Provide the (X, Y) coordinate of the cell's center where the given text is located.  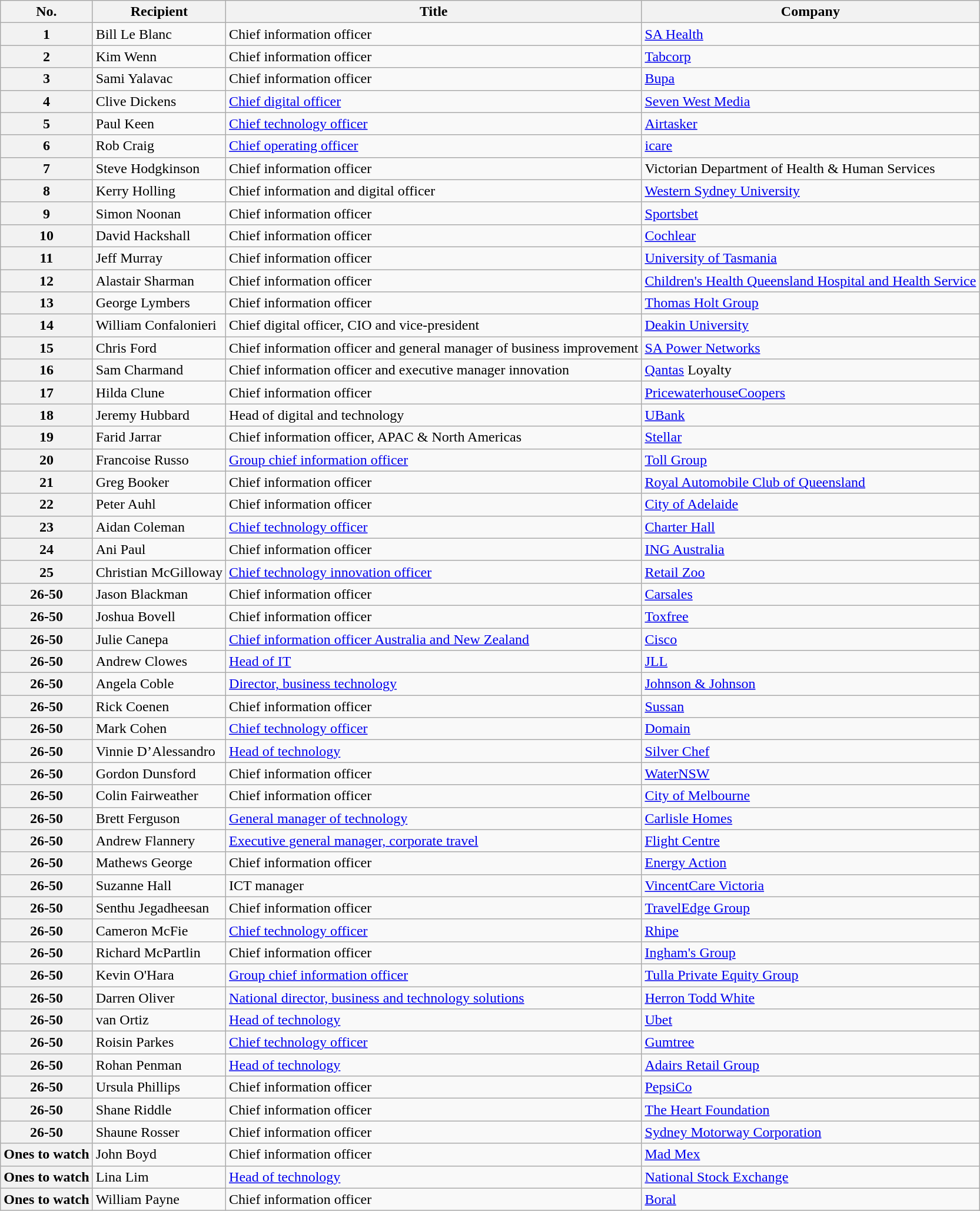
Ani Paul (159, 549)
Francoise Russo (159, 460)
Jeff Murray (159, 258)
Suzanne Hall (159, 885)
Jason Blackman (159, 594)
Recipient (159, 12)
Mathews George (159, 863)
Silver Chef (810, 751)
Chris Ford (159, 348)
icare (810, 146)
Farid Jarrar (159, 437)
22 (46, 505)
David Hackshall (159, 235)
Cameron McFie (159, 930)
Andrew Flannery (159, 841)
Jeremy Hubbard (159, 415)
Energy Action (810, 863)
van Ortiz (159, 1020)
Kerry Holling (159, 191)
Chief information officer and general manager of business improvement (434, 348)
PricewaterhouseCoopers (810, 393)
Colin Fairweather (159, 796)
Chief operating officer (434, 146)
17 (46, 393)
9 (46, 213)
Senthu Jegadheesan (159, 908)
Sydney Motorway Corporation (810, 1132)
Sportsbet (810, 213)
Western Sydney University (810, 191)
8 (46, 191)
Darren Oliver (159, 998)
Greg Booker (159, 482)
20 (46, 460)
Sami Yalavac (159, 79)
Qantas Loyalty (810, 370)
Charter Hall (810, 527)
4 (46, 101)
Ubet (810, 1020)
Herron Todd White (810, 998)
Chief information officer, APAC & North Americas (434, 437)
William Confalonieri (159, 326)
The Heart Foundation (810, 1110)
Head of digital and technology (434, 415)
UBank (810, 415)
Ingham's Group (810, 953)
Angela Coble (159, 684)
George Lymbers (159, 303)
21 (46, 482)
Company (810, 12)
JLL (810, 662)
Gordon Dunsford (159, 774)
Tulla Private Equity Group (810, 975)
Peter Auhl (159, 505)
2 (46, 57)
Cochlear (810, 235)
15 (46, 348)
Rohan Penman (159, 1065)
Hilda Clune (159, 393)
Sussan (810, 706)
Chief technology innovation officer (434, 572)
ING Australia (810, 549)
Vinnie D’Alessandro (159, 751)
Seven West Media (810, 101)
6 (46, 146)
Children's Health Queensland Hospital and Health Service (810, 281)
SA Health (810, 34)
16 (46, 370)
Title (434, 12)
Roisin Parkes (159, 1043)
Shane Riddle (159, 1110)
TravelEdge Group (810, 908)
Director, business technology (434, 684)
Richard McPartlin (159, 953)
William Payne (159, 1199)
Retail Zoo (810, 572)
National Stock Exchange (810, 1177)
Brett Ferguson (159, 818)
Boral (810, 1199)
Mad Mex (810, 1154)
3 (46, 79)
Julie Canepa (159, 639)
Rob Craig (159, 146)
General manager of technology (434, 818)
5 (46, 124)
Toxfree (810, 616)
10 (46, 235)
Christian McGilloway (159, 572)
Alastair Sharman (159, 281)
12 (46, 281)
Clive Dickens (159, 101)
University of Tasmania (810, 258)
Cisco (810, 639)
11 (46, 258)
Bupa (810, 79)
Head of IT (434, 662)
18 (46, 415)
7 (46, 168)
City of Adelaide (810, 505)
Paul Keen (159, 124)
WaterNSW (810, 774)
City of Melbourne (810, 796)
Shaune Rosser (159, 1132)
Chief digital officer, CIO and vice-president (434, 326)
Deakin University (810, 326)
Royal Automobile Club of Queensland (810, 482)
Rick Coenen (159, 706)
19 (46, 437)
Andrew Clowes (159, 662)
No. (46, 12)
Thomas Holt Group (810, 303)
ICT manager (434, 885)
Chief information and digital officer (434, 191)
13 (46, 303)
Adairs Retail Group (810, 1065)
14 (46, 326)
Sam Charmand (159, 370)
Flight Centre (810, 841)
Domain (810, 729)
23 (46, 527)
Rhipe (810, 930)
Bill Le Blanc (159, 34)
24 (46, 549)
PepsiCo (810, 1087)
Ursula Phillips (159, 1087)
Stellar (810, 437)
Chief digital officer (434, 101)
Chief information officer Australia and New Zealand (434, 639)
Simon Noonan (159, 213)
Tabcorp (810, 57)
Airtasker (810, 124)
1 (46, 34)
Victorian Department of Health & Human Services (810, 168)
Carlisle Homes (810, 818)
Steve Hodgkinson (159, 168)
SA Power Networks (810, 348)
Toll Group (810, 460)
Chief information officer and executive manager innovation (434, 370)
Lina Lim (159, 1177)
Mark Cohen (159, 729)
Aidan Coleman (159, 527)
Joshua Bovell (159, 616)
Gumtree (810, 1043)
John Boyd (159, 1154)
Executive general manager, corporate travel (434, 841)
VincentCare Victoria (810, 885)
Kevin O'Hara (159, 975)
Kim Wenn (159, 57)
Carsales (810, 594)
Johnson & Johnson (810, 684)
National director, business and technology solutions (434, 998)
25 (46, 572)
